Output the (x, y) coordinate of the center of the cell containing the given text.  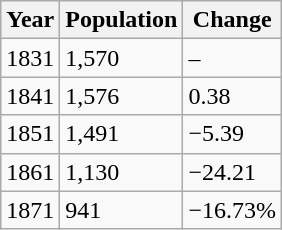
−24.21 (232, 172)
1,570 (122, 58)
0.38 (232, 96)
941 (122, 210)
−5.39 (232, 134)
1,130 (122, 172)
1,491 (122, 134)
1871 (30, 210)
Population (122, 20)
1831 (30, 58)
Year (30, 20)
1851 (30, 134)
1861 (30, 172)
−16.73% (232, 210)
1,576 (122, 96)
Change (232, 20)
1841 (30, 96)
– (232, 58)
